Identify which cell holds the provided text, then report its (x, y) central coordinate. 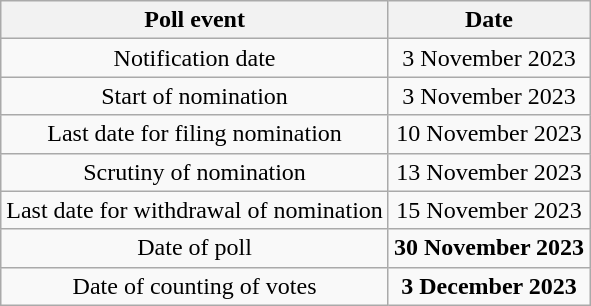
Last date for withdrawal of nomination (195, 210)
15 November 2023 (488, 210)
3 December 2023 (488, 286)
10 November 2023 (488, 134)
Date of counting of votes (195, 286)
Poll event (195, 20)
Date (488, 20)
Start of nomination (195, 96)
30 November 2023 (488, 248)
Notification date (195, 58)
Date of poll (195, 248)
Last date for filing nomination (195, 134)
13 November 2023 (488, 172)
Scrutiny of nomination (195, 172)
